Search for the cell housing the specified text and yield its [x, y] center coordinate. 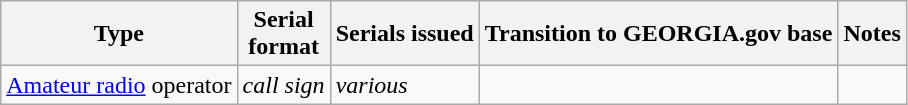
call sign [284, 85]
Transition to GEORGIA.gov base [658, 34]
Type [119, 34]
various [404, 85]
Notes [872, 34]
Serials issued [404, 34]
Amateur radio operator [119, 85]
Serialformat [284, 34]
